For the text-containing cell, return its midpoint in (X, Y) coordinate format. 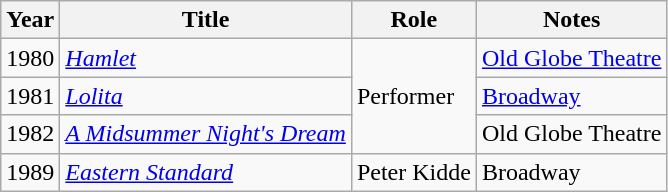
1981 (30, 96)
Role (414, 20)
Peter Kidde (414, 172)
Eastern Standard (206, 172)
Performer (414, 96)
Year (30, 20)
Notes (572, 20)
A Midsummer Night's Dream (206, 134)
1989 (30, 172)
1982 (30, 134)
Lolita (206, 96)
1980 (30, 58)
Hamlet (206, 58)
Title (206, 20)
